Scan for the cell matching the given text and deliver its [X, Y] coordinate at center. 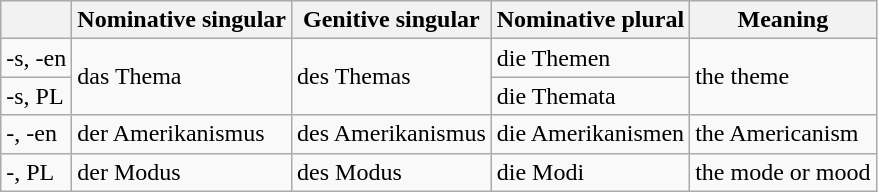
die Amerikanismen [590, 134]
the theme [783, 77]
des Amerikanismus [392, 134]
-s, PL [36, 96]
the Americanism [783, 134]
the mode or mood [783, 172]
Nominative singular [182, 20]
des Modus [392, 172]
-, PL [36, 172]
die Modi [590, 172]
das Thema [182, 77]
Genitive singular [392, 20]
die Themen [590, 58]
der Modus [182, 172]
Nominative plural [590, 20]
-, -en [36, 134]
des Themas [392, 77]
der Amerikanismus [182, 134]
Meaning [783, 20]
die Themata [590, 96]
-s, -en [36, 58]
